Pinpoint the cell where the given text exists, returning its (x, y) midpoint coordinate. 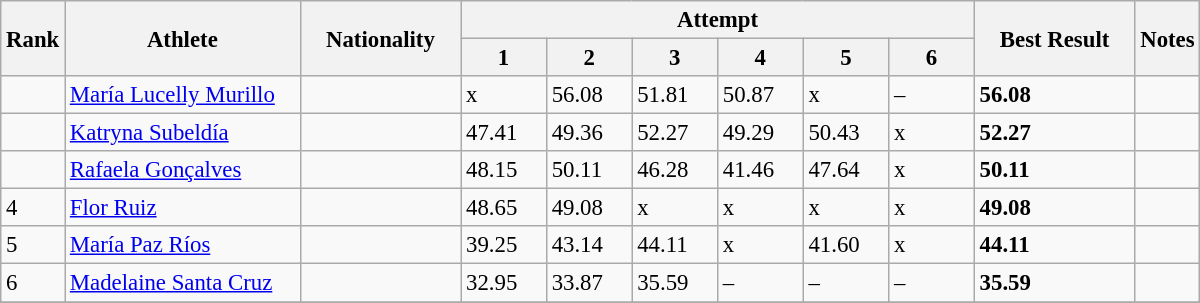
María Lucelly Murillo (183, 95)
41.46 (761, 170)
39.25 (504, 245)
41.60 (846, 245)
47.64 (846, 170)
Best Result (1054, 38)
María Paz Ríos (183, 245)
Nationality (380, 38)
32.95 (504, 283)
Notes (1168, 38)
43.14 (589, 245)
49.29 (761, 133)
Athlete (183, 38)
46.28 (675, 170)
51.81 (675, 95)
Attempt (718, 20)
33.87 (589, 283)
47.41 (504, 133)
2 (589, 58)
49.36 (589, 133)
Madelaine Santa Cruz (183, 283)
1 (504, 58)
Flor Ruiz (183, 208)
Rafaela Gonçalves (183, 170)
48.15 (504, 170)
48.65 (504, 208)
50.87 (761, 95)
50.43 (846, 133)
Rank (33, 38)
Katryna Subeldía (183, 133)
3 (675, 58)
